Find where the given text appears and provide that cell's center as [X, Y] coordinate. 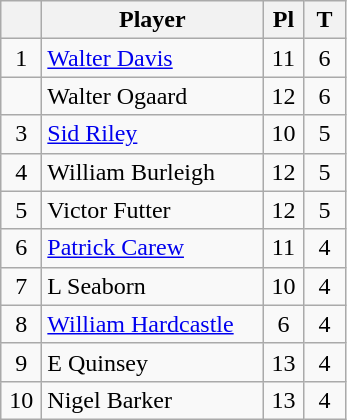
Patrick Carew [152, 248]
Walter Davis [152, 58]
Player [152, 20]
Victor Futter [152, 210]
Pl [284, 20]
William Hardcastle [152, 324]
1 [22, 58]
L Seaborn [152, 286]
3 [22, 134]
Walter Ogaard [152, 96]
8 [22, 324]
9 [22, 362]
E Quinsey [152, 362]
Nigel Barker [152, 400]
William Burleigh [152, 172]
7 [22, 286]
T [324, 20]
Sid Riley [152, 134]
